Find where the given text appears and provide that cell's center as [X, Y] coordinate. 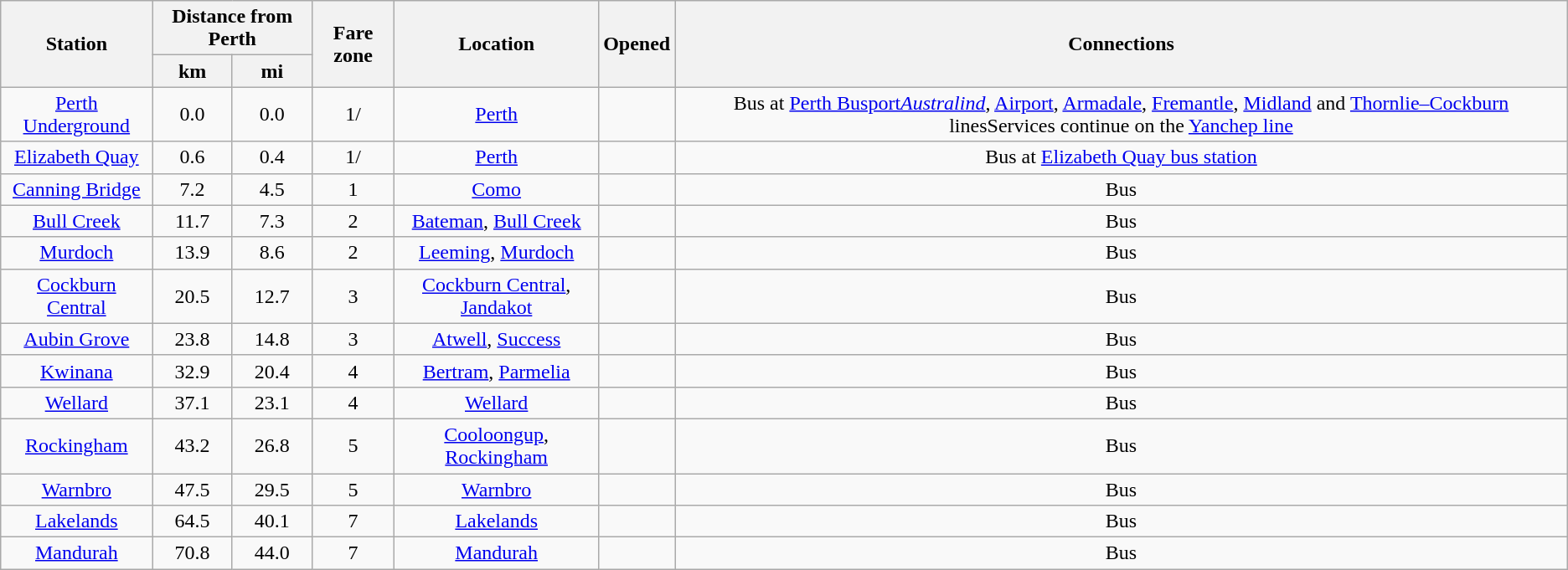
4.5 [271, 189]
8.6 [271, 253]
43.2 [193, 445]
Canning Bridge [77, 189]
Elizabeth Quay [77, 157]
26.8 [271, 445]
Bus at Elizabeth Quay bus station [1122, 157]
Fare zone [353, 44]
Cockburn Central [77, 296]
Murdoch [77, 253]
44.0 [271, 553]
32.9 [193, 371]
13.9 [193, 253]
Cockburn Central, Jandakot [497, 296]
64.5 [193, 521]
Atwell, Success [497, 339]
20.4 [271, 371]
37.1 [193, 403]
70.8 [193, 553]
Bertram, Parmelia [497, 371]
Opened [637, 44]
23.1 [271, 403]
Station [77, 44]
Distance from Perth [233, 28]
12.7 [271, 296]
40.1 [271, 521]
Rockingham [77, 445]
Como [497, 189]
Aubin Grove [77, 339]
0.4 [271, 157]
Bateman, Bull Creek [497, 221]
7.2 [193, 189]
mi [271, 71]
Connections [1122, 44]
29.5 [271, 490]
Cooloongup, Rockingham [497, 445]
Location [497, 44]
km [193, 71]
20.5 [193, 296]
7.3 [271, 221]
11.7 [193, 221]
Kwinana [77, 371]
Bus at Perth BusportAustralind, Airport, Armadale, Fremantle, Midland and Thornlie–Cockburn linesServices continue on the Yanchep line [1122, 114]
47.5 [193, 490]
0.6 [193, 157]
1 [353, 189]
Bull Creek [77, 221]
Leeming, Murdoch [497, 253]
14.8 [271, 339]
Perth Underground [77, 114]
23.8 [193, 339]
